Identify which cell holds the provided text, then report its (x, y) central coordinate. 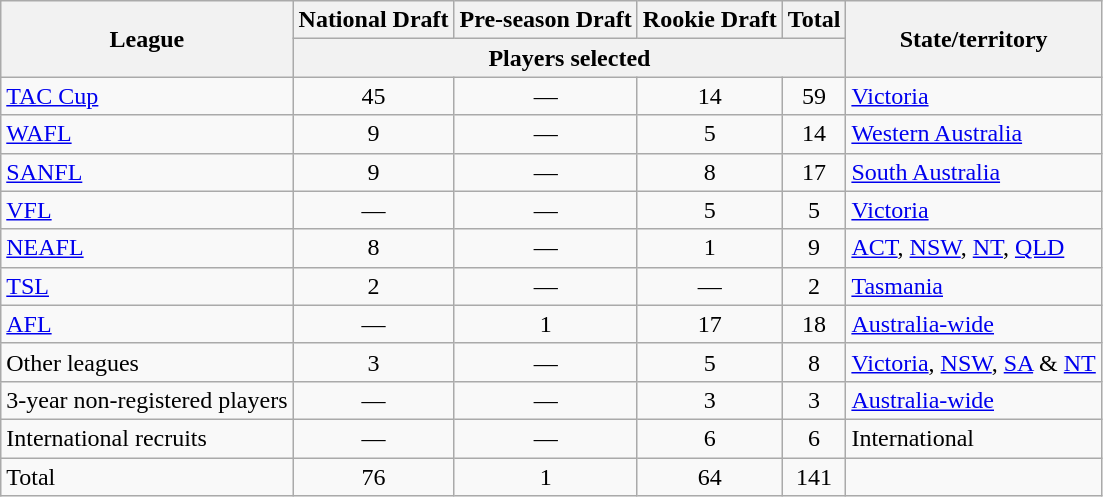
18 (814, 324)
141 (814, 477)
3-year non-registered players (147, 400)
WAFL (147, 134)
59 (814, 96)
State/territory (974, 39)
64 (710, 477)
International (974, 438)
Players selected (570, 58)
VFL (147, 210)
Victoria, NSW, SA & NT (974, 362)
Western Australia (974, 134)
Rookie Draft (710, 20)
ACT, NSW, NT, QLD (974, 248)
TAC Cup (147, 96)
NEAFL (147, 248)
South Australia (974, 172)
Other leagues (147, 362)
AFL (147, 324)
League (147, 39)
Pre-season Draft (546, 20)
TSL (147, 286)
Tasmania (974, 286)
SANFL (147, 172)
45 (374, 96)
National Draft (374, 20)
76 (374, 477)
International recruits (147, 438)
